For the text-containing cell, return its midpoint in [X, Y] coordinate format. 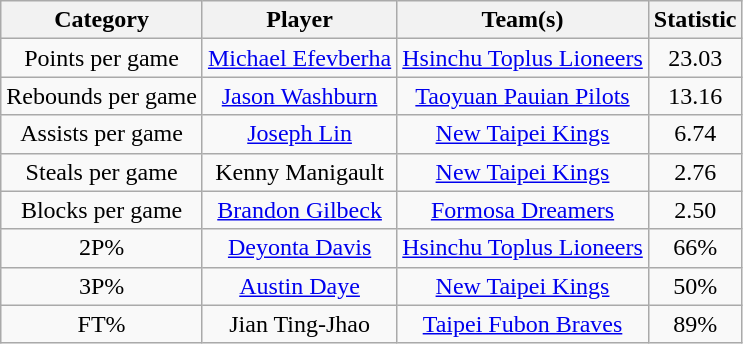
Jason Washburn [299, 96]
89% [695, 324]
Category [102, 20]
Joseph Lin [299, 134]
50% [695, 286]
Rebounds per game [102, 96]
Points per game [102, 58]
Michael Efevberha [299, 58]
6.74 [695, 134]
Austin Daye [299, 286]
Steals per game [102, 172]
3P% [102, 286]
Taoyuan Pauian Pilots [523, 96]
66% [695, 248]
2.76 [695, 172]
Jian Ting-Jhao [299, 324]
Blocks per game [102, 210]
Brandon Gilbeck [299, 210]
Team(s) [523, 20]
23.03 [695, 58]
Player [299, 20]
Assists per game [102, 134]
2.50 [695, 210]
Kenny Manigault [299, 172]
13.16 [695, 96]
Taipei Fubon Braves [523, 324]
Statistic [695, 20]
Formosa Dreamers [523, 210]
FT% [102, 324]
2P% [102, 248]
Deyonta Davis [299, 248]
